Return the [x, y] coordinate for the center point of the cell that contains the specified text.  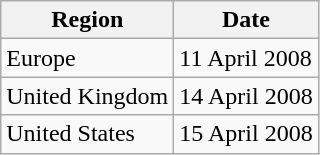
Europe [88, 58]
Region [88, 20]
14 April 2008 [246, 96]
Date [246, 20]
United States [88, 134]
11 April 2008 [246, 58]
15 April 2008 [246, 134]
United Kingdom [88, 96]
